Find where the given text appears and provide that cell's center as [x, y] coordinate. 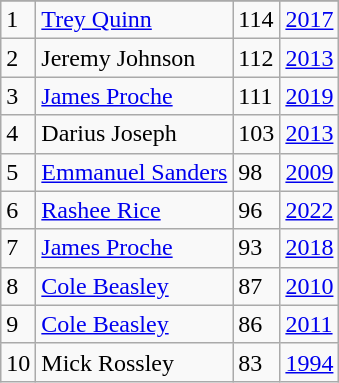
86 [256, 324]
Rashee Rice [134, 210]
96 [256, 210]
1 [18, 20]
Mick Rossley [134, 362]
83 [256, 362]
103 [256, 134]
5 [18, 172]
10 [18, 362]
112 [256, 58]
2022 [310, 210]
8 [18, 286]
114 [256, 20]
87 [256, 286]
Emmanuel Sanders [134, 172]
2017 [310, 20]
3 [18, 96]
Trey Quinn [134, 20]
2019 [310, 96]
93 [256, 248]
111 [256, 96]
98 [256, 172]
2018 [310, 248]
6 [18, 210]
9 [18, 324]
4 [18, 134]
2010 [310, 286]
2 [18, 58]
1994 [310, 362]
Darius Joseph [134, 134]
Jeremy Johnson [134, 58]
2011 [310, 324]
2009 [310, 172]
7 [18, 248]
